Find where the given text appears and provide that cell's center as [x, y] coordinate. 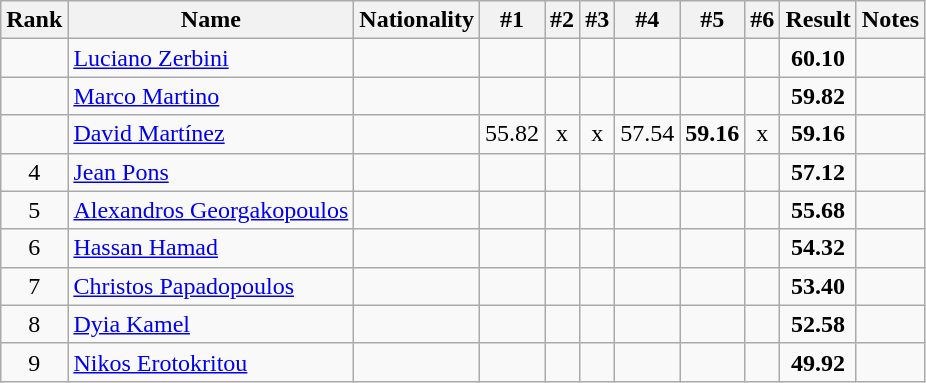
Alexandros Georgakopoulos [211, 210]
8 [34, 324]
#2 [562, 20]
5 [34, 210]
#6 [762, 20]
55.68 [818, 210]
54.32 [818, 248]
Marco Martino [211, 96]
59.82 [818, 96]
#4 [648, 20]
Christos Papadopoulos [211, 286]
6 [34, 248]
9 [34, 362]
55.82 [512, 134]
#1 [512, 20]
#5 [712, 20]
David Martínez [211, 134]
60.10 [818, 58]
Nationality [417, 20]
Nikos Erotokritou [211, 362]
57.54 [648, 134]
Hassan Hamad [211, 248]
7 [34, 286]
53.40 [818, 286]
Rank [34, 20]
57.12 [818, 172]
Name [211, 20]
49.92 [818, 362]
Notes [890, 20]
#3 [598, 20]
Dyia Kamel [211, 324]
Result [818, 20]
Jean Pons [211, 172]
Luciano Zerbini [211, 58]
52.58 [818, 324]
4 [34, 172]
